Pinpoint the cell where the given text exists, returning its (x, y) midpoint coordinate. 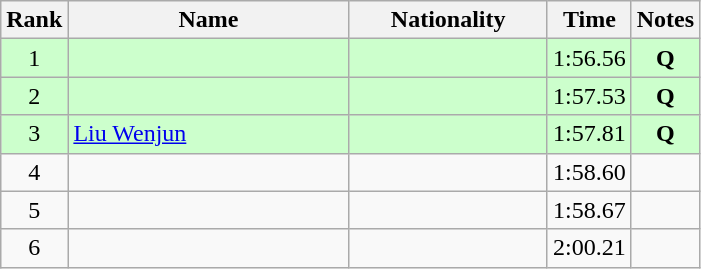
2:00.21 (589, 248)
Liu Wenjun (208, 134)
1:58.67 (589, 210)
Name (208, 20)
1:57.53 (589, 96)
Nationality (448, 20)
4 (34, 172)
Notes (665, 20)
6 (34, 248)
2 (34, 96)
1:57.81 (589, 134)
Rank (34, 20)
1 (34, 58)
1:58.60 (589, 172)
5 (34, 210)
Time (589, 20)
3 (34, 134)
1:56.56 (589, 58)
